Return the [x, y] coordinate for the center point of the cell that contains the specified text.  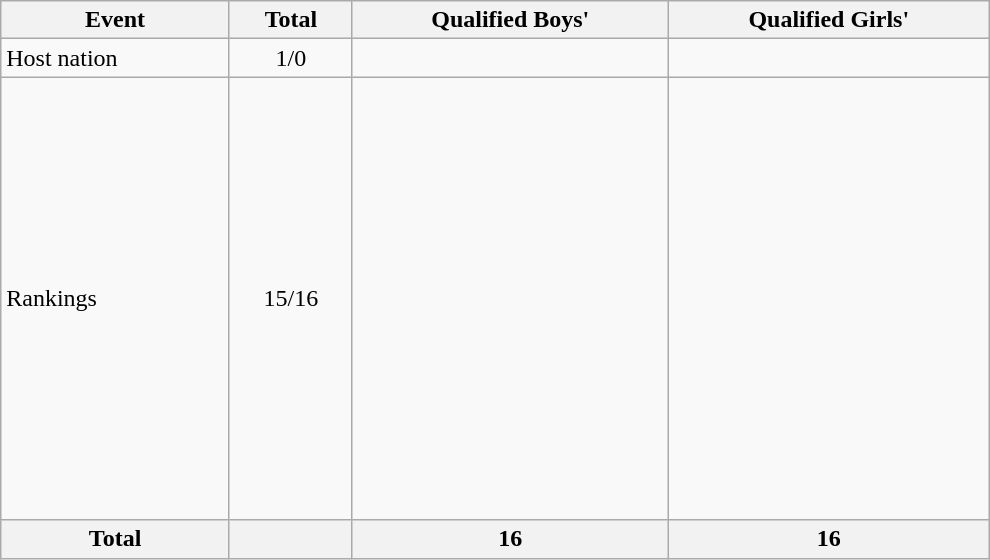
Host nation [116, 58]
1/0 [290, 58]
Qualified Girls' [828, 20]
Qualified Boys' [510, 20]
Event [116, 20]
Rankings [116, 298]
15/16 [290, 298]
